Provide the (X, Y) coordinate of the cell's center where the given text is located.  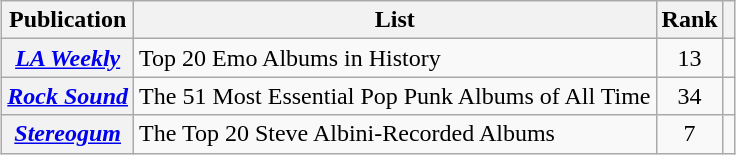
Publication (68, 20)
13 (690, 58)
The Top 20 Steve Albini-Recorded Albums (395, 134)
List (395, 20)
Stereogum (68, 134)
34 (690, 96)
Top 20 Emo Albums in History (395, 58)
7 (690, 134)
The 51 Most Essential Pop Punk Albums of All Time (395, 96)
Rank (690, 20)
Rock Sound (68, 96)
LA Weekly (68, 58)
